From the cell containing the given text, extract its center point as [x, y] coordinate. 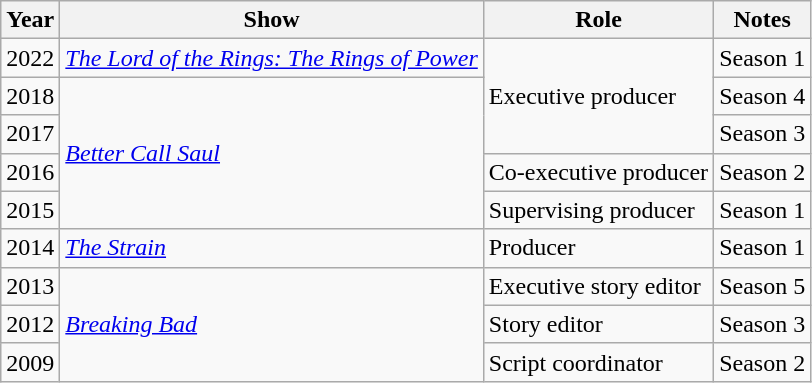
2009 [30, 362]
Producer [598, 248]
Script coordinator [598, 362]
Role [598, 20]
2013 [30, 286]
Season 4 [762, 96]
Show [272, 20]
Co-executive producer [598, 172]
2022 [30, 58]
Supervising producer [598, 210]
2018 [30, 96]
Season 5 [762, 286]
2015 [30, 210]
Year [30, 20]
Breaking Bad [272, 324]
2017 [30, 134]
Story editor [598, 324]
2016 [30, 172]
2014 [30, 248]
The Lord of the Rings: The Rings of Power [272, 58]
2012 [30, 324]
Better Call Saul [272, 153]
Executive producer [598, 96]
Notes [762, 20]
The Strain [272, 248]
Executive story editor [598, 286]
